Scan for the cell matching the given text and deliver its (X, Y) coordinate at center. 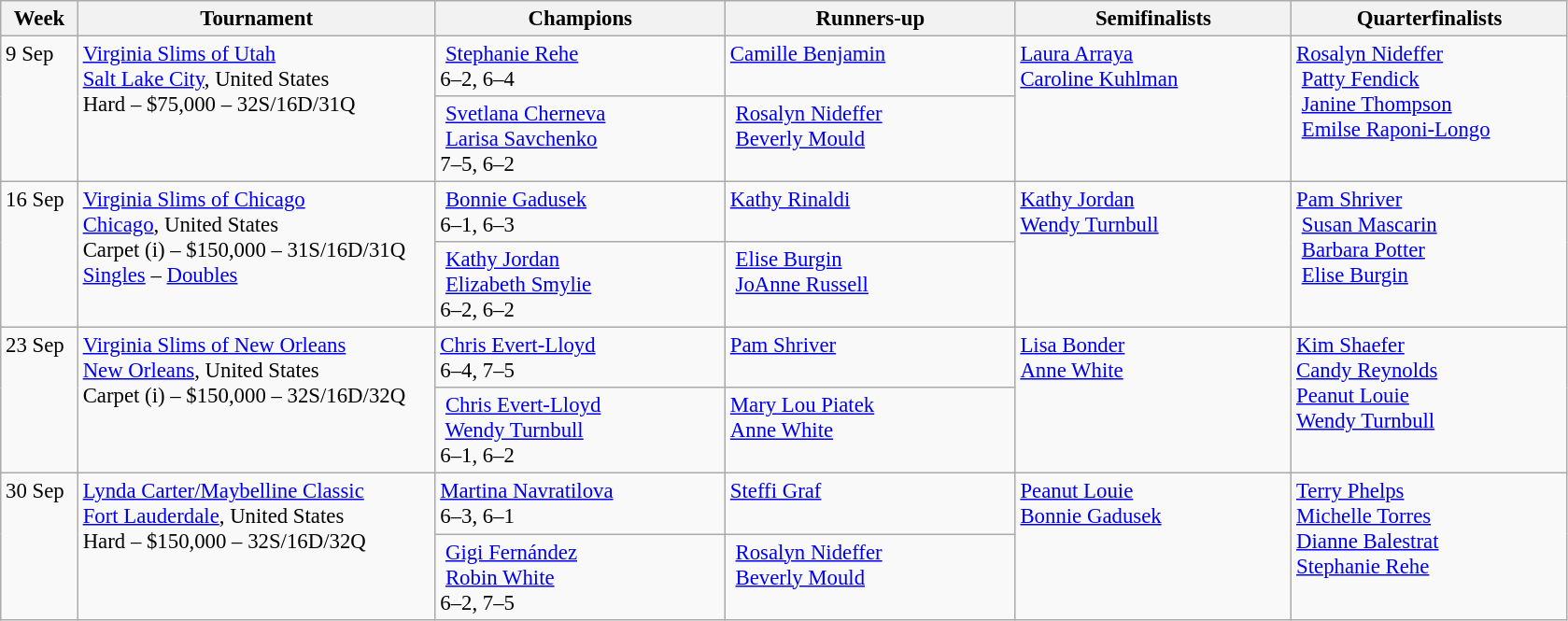
Kim Shaefer Candy Reynolds Peanut Louie Wendy Turnbull (1430, 401)
Rosalyn Nideffer Patty Fendick Janine Thompson Emilse Raponi-Longo (1430, 109)
Kathy Jordan Wendy Turnbull (1153, 255)
Svetlana Cherneva Larisa Savchenko7–5, 6–2 (581, 139)
Elise Burgin JoAnne Russell (870, 285)
Chris Evert-Lloyd6–4, 7–5 (581, 359)
Quarterfinalists (1430, 19)
Kathy Rinaldi (870, 213)
Kathy Jordan Elizabeth Smylie6–2, 6–2 (581, 285)
Peanut Louie Bonnie Gadusek (1153, 546)
Virginia Slims of ChicagoChicago, United States Carpet (i) – $150,000 – 31S/16D/31Q Singles – Doubles (256, 255)
Virginia Slims of New Orleans New Orleans, United States Carpet (i) – $150,000 – 32S/16D/32Q (256, 401)
Terry Phelps Michelle Torres Dianne Balestrat Stephanie Rehe (1430, 546)
23 Sep (39, 401)
Lisa Bonder Anne White (1153, 401)
Runners-up (870, 19)
Week (39, 19)
Gigi Fernández Robin White6–2, 7–5 (581, 577)
Pam Shriver (870, 359)
16 Sep (39, 255)
Semifinalists (1153, 19)
Mary Lou Piatek Anne White (870, 431)
Camille Benjamin (870, 67)
Chris Evert-Lloyd Wendy Turnbull6–1, 6–2 (581, 431)
Lynda Carter/Maybelline Classic Fort Lauderdale, United StatesHard – $150,000 – 32S/16D/32Q (256, 546)
Stephanie Rehe6–2, 6–4 (581, 67)
Laura Arraya Caroline Kuhlman (1153, 109)
Virginia Slims of UtahSalt Lake City, United StatesHard – $75,000 – 32S/16D/31Q (256, 109)
Bonnie Gadusek6–1, 6–3 (581, 213)
Pam Shriver Susan Mascarin Barbara Potter Elise Burgin (1430, 255)
Tournament (256, 19)
Champions (581, 19)
Martina Navratilova6–3, 6–1 (581, 504)
Steffi Graf (870, 504)
9 Sep (39, 109)
30 Sep (39, 546)
